Determine the [X, Y] coordinate at the center of the cell enclosing the given text.  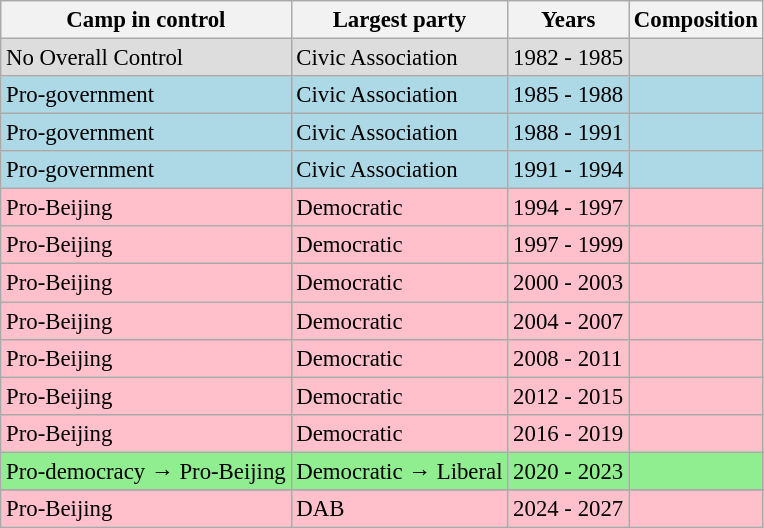
2020 - 2023 [568, 471]
2008 - 2011 [568, 358]
2012 - 2015 [568, 396]
DAB [400, 509]
1985 - 1988 [568, 95]
Pro-democracy → Pro-Beijing [146, 471]
Largest party [400, 20]
No Overall Control [146, 58]
2004 - 2007 [568, 321]
Composition [696, 20]
1982 - 1985 [568, 58]
1991 - 1994 [568, 170]
2016 - 2019 [568, 433]
Camp in control [146, 20]
1988 - 1991 [568, 133]
1997 - 1999 [568, 245]
2024 - 2027 [568, 509]
Democratic → Liberal [400, 471]
1994 - 1997 [568, 208]
2000 - 2003 [568, 283]
Years [568, 20]
